From the cell containing the given text, extract its center point as (X, Y) coordinate. 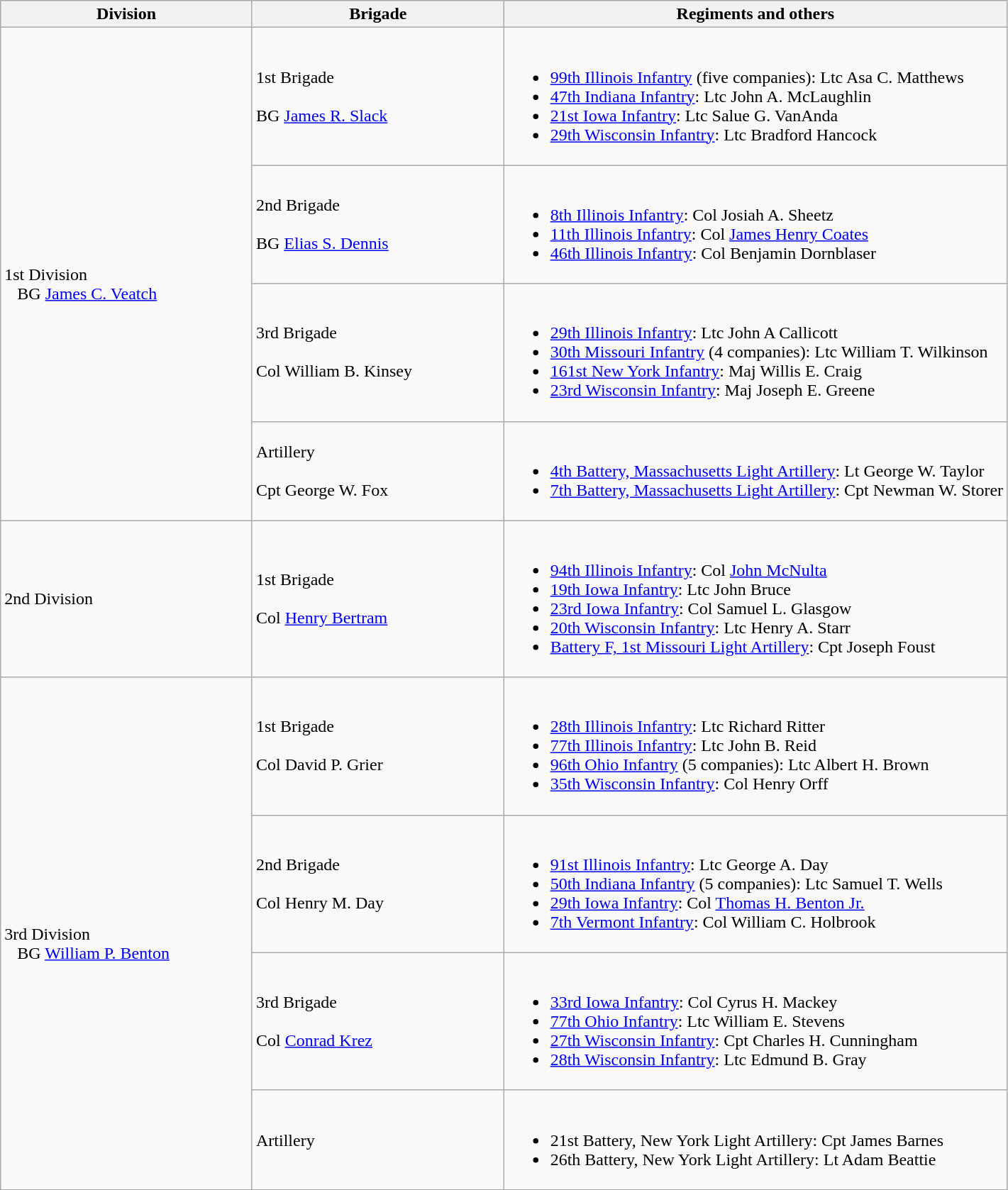
1st Brigade Col David P. Grier (377, 746)
3rd Division BG William P. Benton (126, 933)
Artillery Cpt George W. Fox (377, 471)
1st Division BG James C. Veatch (126, 274)
4th Battery, Massachusetts Light Artillery: Lt George W. Taylor7th Battery, Massachusetts Light Artillery: Cpt Newman W. Storer (755, 471)
1st Brigade BG James R. Slack (377, 96)
Brigade (377, 14)
1st Brigade Col Henry Bertram (377, 599)
8th Illinois Infantry: Col Josiah A. Sheetz11th Illinois Infantry: Col James Henry Coates46th Illinois Infantry: Col Benjamin Dornblaser (755, 224)
3rd Brigade Col William B. Kinsey (377, 352)
2nd Brigade Col Henry M. Day (377, 884)
2nd Division (126, 599)
Regiments and others (755, 14)
Division (126, 14)
2nd Brigade BG Elias S. Dennis (377, 224)
Artillery (377, 1140)
3rd Brigade Col Conrad Krez (377, 1021)
21st Battery, New York Light Artillery: Cpt James Barnes26th Battery, New York Light Artillery: Lt Adam Beattie (755, 1140)
